Extract the (x, y) coordinate from the center of the cell holding the provided text.  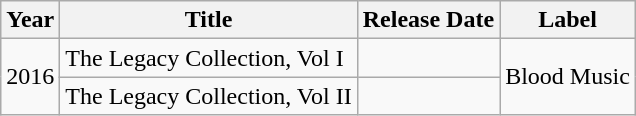
2016 (30, 77)
The Legacy Collection, Vol II (208, 96)
Label (568, 20)
Release Date (428, 20)
Title (208, 20)
Year (30, 20)
The Legacy Collection, Vol I (208, 58)
Blood Music (568, 77)
